Detect which cell encompasses the target text, then output its (x, y) center coordinate. 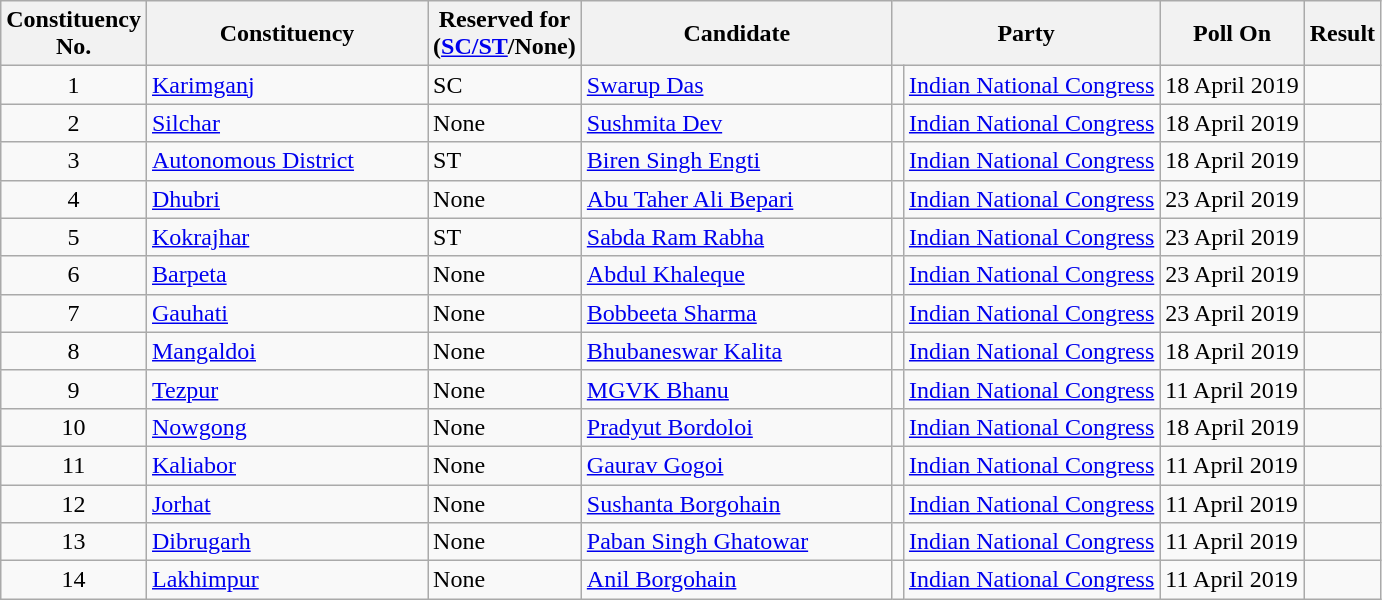
7 (74, 313)
Kaliabor (286, 465)
Tezpur (286, 389)
9 (74, 389)
8 (74, 351)
4 (74, 199)
Candidate (736, 34)
Autonomous District (286, 161)
10 (74, 427)
MGVK Bhanu (736, 389)
Abdul Khaleque (736, 275)
Biren Singh Engti (736, 161)
Nowgong (286, 427)
Barpeta (286, 275)
Jorhat (286, 503)
Abu Taher Ali Bepari (736, 199)
Bobbeeta Sharma (736, 313)
Result (1342, 34)
Constituency No. (74, 34)
12 (74, 503)
Dibrugarh (286, 542)
2 (74, 123)
13 (74, 542)
Sushmita Dev (736, 123)
Poll On (1232, 34)
Dhubri (286, 199)
Pradyut Bordoloi (736, 427)
Swarup Das (736, 85)
Reserved for(SC/ST/None) (505, 34)
Anil Borgohain (736, 580)
Silchar (286, 123)
14 (74, 580)
Party (1026, 34)
11 (74, 465)
Lakhimpur (286, 580)
Paban Singh Ghatowar (736, 542)
Kokrajhar (286, 237)
SC (505, 85)
6 (74, 275)
Karimganj (286, 85)
Mangaldoi (286, 351)
Constituency (286, 34)
Sushanta Borgohain (736, 503)
1 (74, 85)
Sabda Ram Rabha (736, 237)
Gaurav Gogoi (736, 465)
5 (74, 237)
Bhubaneswar Kalita (736, 351)
3 (74, 161)
Gauhati (286, 313)
